Identify which cell holds the provided text, then report its (x, y) central coordinate. 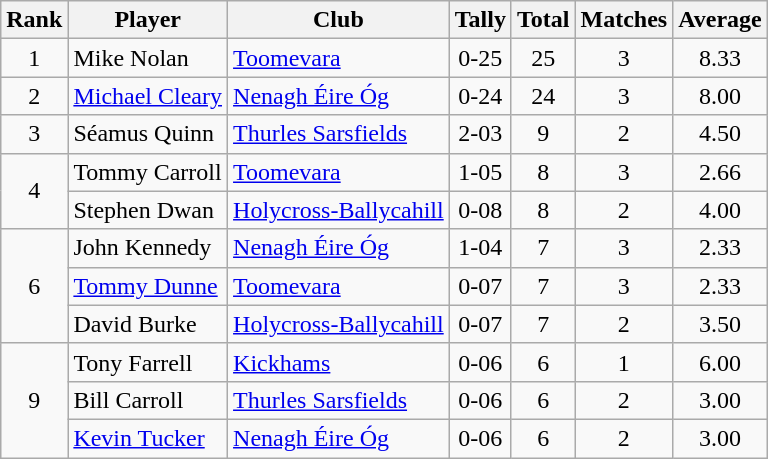
Player (148, 20)
Michael Cleary (148, 96)
Kickhams (339, 362)
0-24 (480, 96)
3.50 (720, 324)
John Kennedy (148, 248)
4 (34, 191)
Tally (480, 20)
Matches (624, 20)
Kevin Tucker (148, 438)
Mike Nolan (148, 58)
1-05 (480, 172)
0-25 (480, 58)
1-04 (480, 248)
Tommy Carroll (148, 172)
Séamus Quinn (148, 134)
2-03 (480, 134)
8.33 (720, 58)
Average (720, 20)
24 (543, 96)
Total (543, 20)
25 (543, 58)
2.66 (720, 172)
Club (339, 20)
Tommy Dunne (148, 286)
Rank (34, 20)
6.00 (720, 362)
8.00 (720, 96)
Bill Carroll (148, 400)
David Burke (148, 324)
Stephen Dwan (148, 210)
4.50 (720, 134)
0-08 (480, 210)
4.00 (720, 210)
Tony Farrell (148, 362)
